Search for the cell housing the specified text and yield its (x, y) center coordinate. 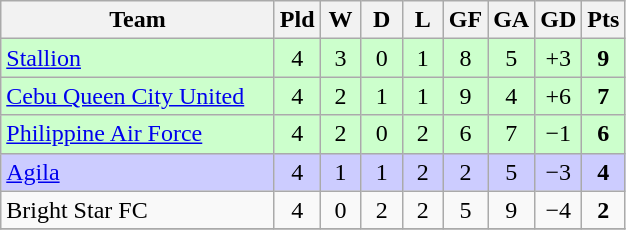
GA (512, 20)
Stallion (138, 58)
−4 (558, 210)
Pts (604, 20)
+6 (558, 96)
3 (340, 58)
W (340, 20)
Cebu Queen City United (138, 96)
Philippine Air Force (138, 134)
GD (558, 20)
−1 (558, 134)
+3 (558, 58)
GF (465, 20)
Team (138, 20)
L (422, 20)
Pld (297, 20)
8 (465, 58)
Bright Star FC (138, 210)
−3 (558, 172)
D (382, 20)
Agila (138, 172)
